Locate the cell with the specified text and output its (x, y) center coordinate. 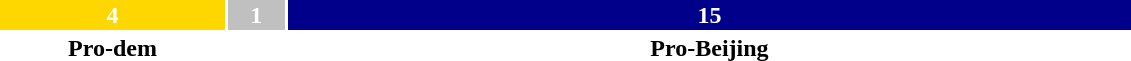
4 (112, 15)
1 (256, 15)
15 (709, 15)
